Search for the cell housing the specified text and yield its (X, Y) center coordinate. 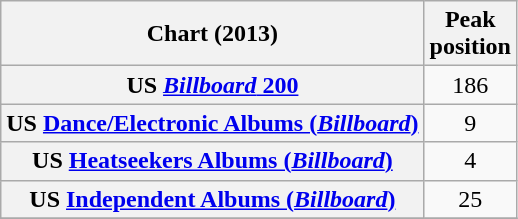
US Billboard 200 (212, 85)
186 (470, 85)
US Independent Albums (Billboard) (212, 199)
9 (470, 123)
US Dance/Electronic Albums (Billboard) (212, 123)
Peakposition (470, 34)
4 (470, 161)
25 (470, 199)
US Heatseekers Albums (Billboard) (212, 161)
Chart (2013) (212, 34)
